Provide the (x, y) coordinate of the cell's center where the given text is located.  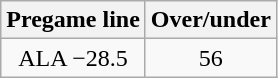
ALA −28.5 (74, 58)
56 (210, 58)
Pregame line (74, 20)
Over/under (210, 20)
